Determine the (x, y) coordinate at the center of the cell enclosing the given text.  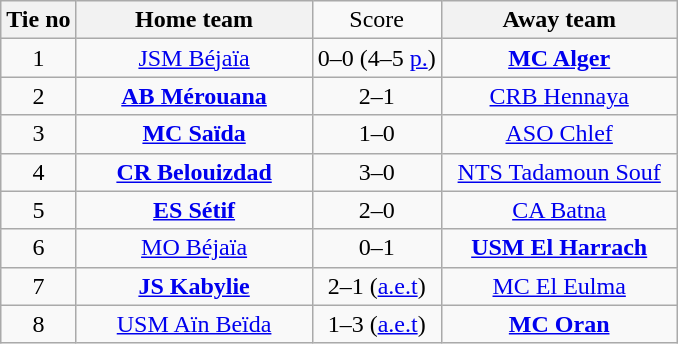
2 (38, 96)
0–0 (4–5 p.) (376, 58)
3 (38, 134)
MO Béjaïa (194, 248)
ES Sétif (194, 210)
CA Batna (559, 210)
CR Belouizdad (194, 172)
ASO Chlef (559, 134)
1–0 (376, 134)
Home team (194, 20)
USM Aïn Beïda (194, 324)
NTS Tadamoun Souf (559, 172)
MC El Eulma (559, 286)
MC Oran (559, 324)
5 (38, 210)
CRB Hennaya (559, 96)
8 (38, 324)
6 (38, 248)
Tie no (38, 20)
7 (38, 286)
JSM Béjaïa (194, 58)
0–1 (376, 248)
MC Saïda (194, 134)
USM El Harrach (559, 248)
2–1 (376, 96)
1 (38, 58)
2–0 (376, 210)
Score (376, 20)
4 (38, 172)
3–0 (376, 172)
Away team (559, 20)
2–1 (a.e.t) (376, 286)
JS Kabylie (194, 286)
AB Mérouana (194, 96)
1–3 (a.e.t) (376, 324)
MC Alger (559, 58)
